Pinpoint the cell where the given text exists, returning its (x, y) midpoint coordinate. 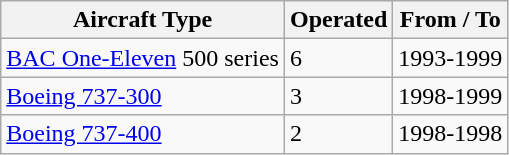
Boeing 737-400 (143, 134)
1998-1999 (450, 96)
Aircraft Type (143, 20)
BAC One-Eleven 500 series (143, 58)
Boeing 737-300 (143, 96)
Operated (338, 20)
From / To (450, 20)
1998-1998 (450, 134)
3 (338, 96)
6 (338, 58)
2 (338, 134)
1993-1999 (450, 58)
